Return [x, y] of the center of cell containing provided text 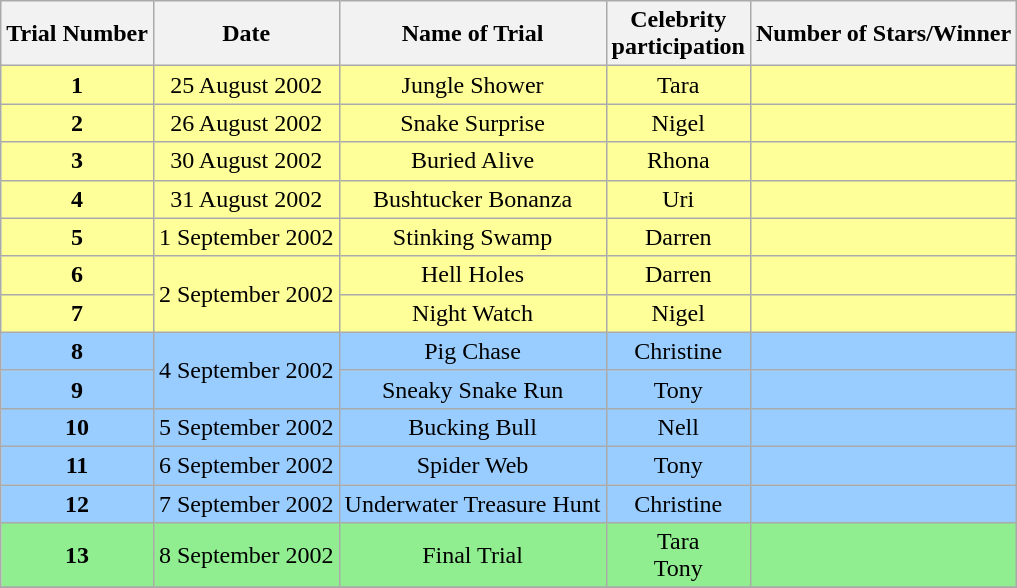
8 [78, 351]
2 September 2002 [246, 294]
Name of Trial [472, 34]
6 September 2002 [246, 465]
Nell [678, 427]
TaraTony [678, 556]
8 September 2002 [246, 556]
Pig Chase [472, 351]
31 August 2002 [246, 199]
Sneaky Snake Run [472, 389]
Celebrity participation [678, 34]
5 September 2002 [246, 427]
Bucking Bull [472, 427]
Jungle Shower [472, 85]
1 September 2002 [246, 237]
5 [78, 237]
4 September 2002 [246, 370]
25 August 2002 [246, 85]
9 [78, 389]
Hell Holes [472, 275]
Rhona [678, 161]
6 [78, 275]
Snake Surprise [472, 123]
12 [78, 503]
Buried Alive [472, 161]
Final Trial [472, 556]
Tara [678, 85]
7 September 2002 [246, 503]
Uri [678, 199]
26 August 2002 [246, 123]
Underwater Treasure Hunt [472, 503]
11 [78, 465]
Night Watch [472, 313]
3 [78, 161]
4 [78, 199]
13 [78, 556]
Date [246, 34]
1 [78, 85]
7 [78, 313]
2 [78, 123]
10 [78, 427]
Stinking Swamp [472, 237]
Spider Web [472, 465]
Number of Stars/Winner [883, 34]
Bushtucker Bonanza [472, 199]
Trial Number [78, 34]
30 August 2002 [246, 161]
